Capture the cell that displays the provided text and extract its [x, y] central coordinate. 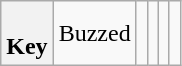
Buzzed [94, 34]
Key [27, 34]
